Locate the cell with the specified text and output its (X, Y) center coordinate. 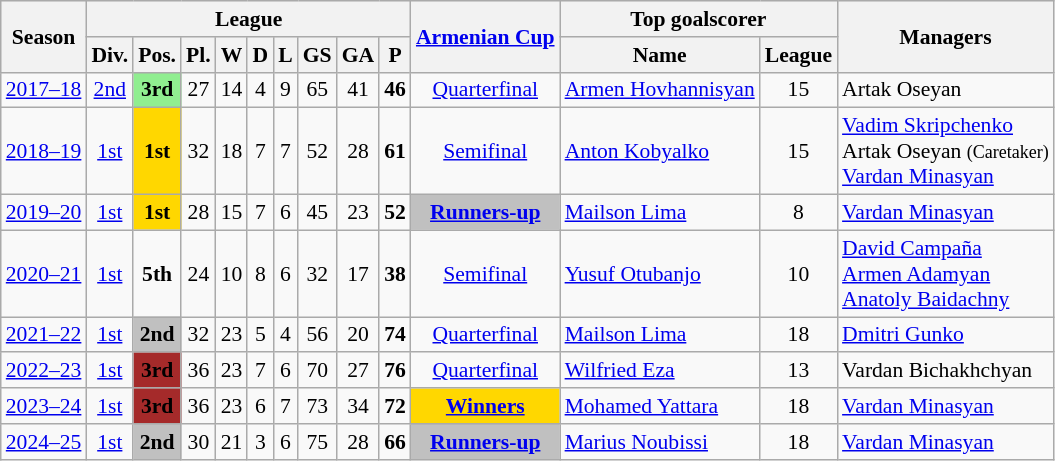
76 (395, 371)
GA (358, 55)
3 (260, 442)
Pos. (157, 55)
9 (286, 90)
2022–23 (44, 371)
61 (395, 152)
Managers (946, 36)
Yusuf Otubanjo (660, 274)
2023–24 (44, 406)
W (232, 55)
66 (395, 442)
74 (395, 335)
5th (157, 274)
21 (232, 442)
2018–19 (44, 152)
2021–22 (44, 335)
75 (318, 442)
14 (232, 90)
2020–21 (44, 274)
Vardan Bichakhchyan (946, 371)
Armenian Cup (486, 36)
Season (44, 36)
38 (395, 274)
13 (798, 371)
Top goalscorer (698, 19)
Div. (110, 55)
Winners (486, 406)
Vadim Skripchenko Artak Oseyan (Caretaker) Vardan Minasyan (946, 152)
Mohamed Yattara (660, 406)
70 (318, 371)
GS (318, 55)
Anton Kobyalko (660, 152)
34 (358, 406)
D (260, 55)
45 (318, 213)
Dmitri Gunko (946, 335)
17 (358, 274)
2017–18 (44, 90)
2019–20 (44, 213)
73 (318, 406)
Armen Hovhannisyan (660, 90)
41 (358, 90)
Marius Noubissi (660, 442)
Pl. (198, 55)
24 (198, 274)
2024–25 (44, 442)
46 (395, 90)
P (395, 55)
65 (318, 90)
72 (395, 406)
L (286, 55)
20 (358, 335)
Name (660, 55)
5 (260, 335)
30 (198, 442)
56 (318, 335)
David Campaña Armen Adamyan Anatoly Baidachny (946, 274)
Wilfried Eza (660, 371)
Artak Oseyan (946, 90)
